From the cell containing the given text, extract its center point as [x, y] coordinate. 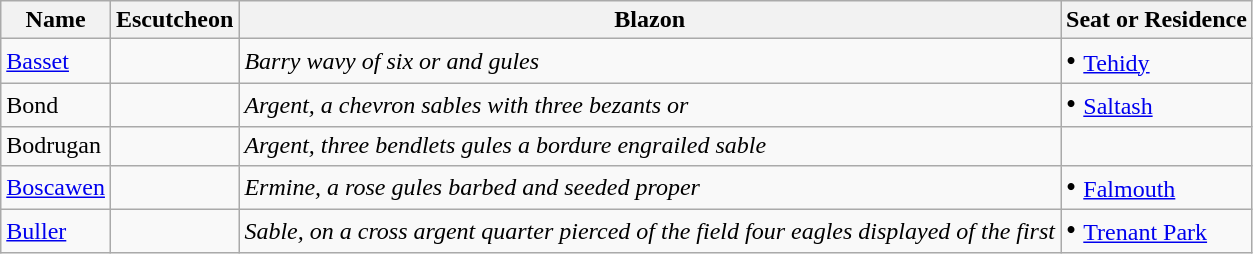
Barry wavy of six or and gules [650, 61]
Bond [56, 105]
Bodrugan [56, 146]
Boscawen [56, 187]
Sable, on a cross argent quarter pierced of the field four eagles displayed of the first [650, 231]
• Saltash [1156, 105]
• Tehidy [1156, 61]
Ermine, a rose gules barbed and seeded proper [650, 187]
Basset [56, 61]
Argent, a chevron sables with three bezants or [650, 105]
• Trenant Park [1156, 231]
Name [56, 20]
Argent, three bendlets gules a bordure engrailed sable [650, 146]
Escutcheon [174, 20]
Buller [56, 231]
Blazon [650, 20]
Seat or Residence [1156, 20]
• Falmouth [1156, 187]
